Scan for the cell matching the given text and deliver its (x, y) coordinate at center. 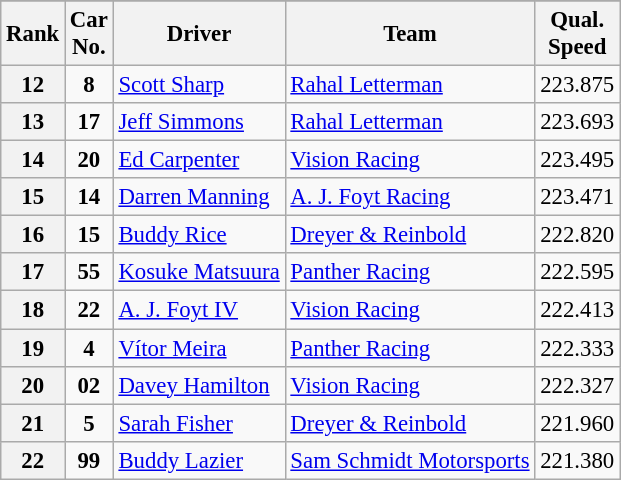
223.495 (578, 160)
Kosuke Matsuura (199, 273)
16 (33, 235)
A. J. Foyt Racing (410, 197)
55 (90, 273)
13 (33, 122)
223.693 (578, 122)
19 (33, 348)
CarNo. (90, 34)
5 (90, 423)
A. J. Foyt IV (199, 310)
222.413 (578, 310)
99 (90, 460)
Driver (199, 34)
Buddy Lazier (199, 460)
Team (410, 34)
221.380 (578, 460)
Rank (33, 34)
222.595 (578, 273)
221.960 (578, 423)
12 (33, 85)
Buddy Rice (199, 235)
223.875 (578, 85)
4 (90, 348)
222.820 (578, 235)
222.327 (578, 385)
Ed Carpenter (199, 160)
Sam Schmidt Motorsports (410, 460)
Sarah Fisher (199, 423)
Qual.Speed (578, 34)
21 (33, 423)
Scott Sharp (199, 85)
Darren Manning (199, 197)
18 (33, 310)
Jeff Simmons (199, 122)
8 (90, 85)
222.333 (578, 348)
02 (90, 385)
Vítor Meira (199, 348)
223.471 (578, 197)
Davey Hamilton (199, 385)
